For the text-containing cell, return its midpoint in [X, Y] coordinate format. 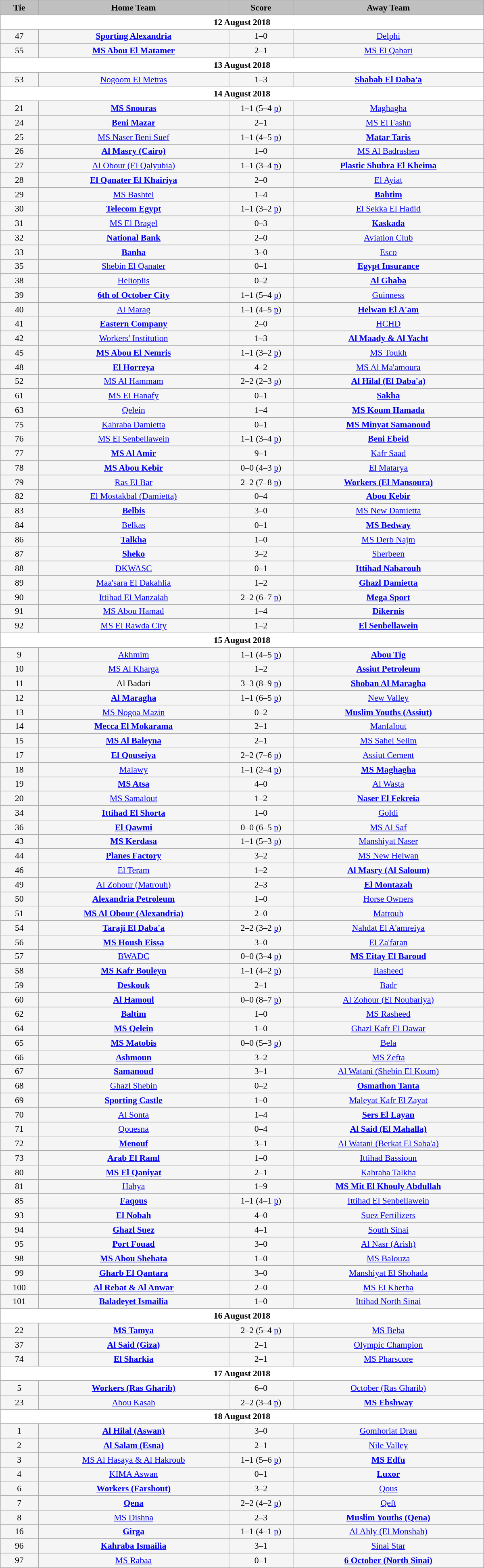
Mecca El Mokarama [134, 726]
Kaskada [388, 224]
MS Mit El Khouly Abdullah [388, 1187]
MS El Bragel [134, 224]
MS Bedway [388, 525]
75 [19, 425]
66 [19, 1057]
Al Hilal (El Daba'a) [388, 381]
Al Said (Giza) [134, 1345]
8 [19, 1518]
Workers' Institution [134, 339]
86 [19, 540]
MS Derb Najm [388, 540]
82 [19, 496]
KIMA Aswan [134, 1474]
El Qouseiya [134, 756]
73 [19, 1158]
MS Al Ma'amoura [388, 367]
Kahraba Talkha [388, 1172]
2–2 (5–4 p) [261, 1331]
74 [19, 1359]
Telecom Egypt [134, 209]
Manfalout [388, 726]
68 [19, 1086]
Baltim [134, 1014]
MS Kafr Bouleyn [134, 971]
Ghazl Kafr El Dawar [388, 1029]
33 [19, 252]
Al Nasr (Arish) [388, 1244]
Esco [388, 252]
31 [19, 224]
El Teram [134, 871]
Qena [134, 1503]
Muslim Youths (Assiut) [388, 712]
26 [19, 151]
Al Watani (Shebin El Koum) [388, 1072]
60 [19, 1000]
23 [19, 1403]
MS Abou El Nemris [134, 353]
Al Ahly (El Monshah) [388, 1532]
El Mostakbal (Damietta) [134, 496]
Gharb El Qantara [134, 1273]
11 [19, 684]
Workers (Farshout) [134, 1489]
83 [19, 511]
0–0 (3–4 p) [261, 957]
MS New Helwan [388, 856]
Al Zohour (Matrouh) [134, 885]
Ghazl Suez [134, 1230]
76 [19, 439]
DKWASC [134, 569]
18 [19, 770]
MS Toukh [388, 353]
30 [19, 209]
Al Obour (El Qalyubia) [134, 166]
Matar Taris [388, 137]
97 [19, 1561]
MS Koum Hamada [388, 410]
29 [19, 195]
Sporting Castle [134, 1101]
MS Al Kharga [134, 669]
Nile Valley [388, 1446]
49 [19, 885]
MS Tamya [134, 1331]
Helioplis [134, 281]
53 [19, 80]
MS Abou Shehata [134, 1259]
Ghazl Shebin [134, 1086]
MS El Hanafy [134, 396]
Helwan El A'am [388, 310]
Ras El Bar [134, 482]
MS Al Obour (Alexandria) [134, 914]
MS Nogoa Mazin [134, 712]
14 [19, 726]
MS New Damietta [388, 511]
45 [19, 353]
Nahdat El A'amreiya [388, 928]
2–2 (3–2 p) [261, 928]
79 [19, 482]
70 [19, 1115]
Horse Owners [388, 899]
41 [19, 324]
38 [19, 281]
59 [19, 986]
October (Ras Gharib) [388, 1388]
9 [19, 655]
7 [19, 1503]
99 [19, 1273]
2–2 (7–8 p) [261, 482]
Muslim Youths (Qena) [388, 1518]
Abou Kebir [388, 496]
Tie [19, 8]
El Za'faran [388, 942]
90 [19, 597]
Suez Fertilizers [388, 1216]
13 August 2018 [242, 65]
62 [19, 1014]
12 August 2018 [242, 22]
Al Masry (Cairo) [134, 151]
17 August 2018 [242, 1374]
63 [19, 410]
Al Hilal (Aswan) [134, 1431]
Ittihad El Senbellawein [388, 1201]
Score [261, 8]
Plastic Shubra El Kheima [388, 166]
3 [19, 1460]
MS Atsa [134, 784]
Al Salam (Esna) [134, 1446]
25 [19, 137]
MS Maghagha [388, 770]
Qous [388, 1489]
28 [19, 180]
36 [19, 827]
Manshiyat Naser [388, 842]
Al Maragha [134, 698]
El Horreya [134, 367]
MS Al Badrashen [388, 151]
51 [19, 914]
27 [19, 166]
2–2 (4–2 p) [261, 1503]
61 [19, 396]
Workers (Ras Gharib) [134, 1388]
Manshiyat El Shohada [388, 1273]
Matrouh [388, 914]
MS El Kherba [388, 1287]
Away Team [388, 8]
Sakha [388, 396]
MS Bashtel [134, 195]
Maa'sara El Dakahlia [134, 583]
MS El Qabari [388, 51]
Faqous [134, 1201]
78 [19, 468]
85 [19, 1201]
10 [19, 669]
El Qawmi [134, 827]
Beni Mazar [134, 123]
MS Edfu [388, 1460]
MS Eitay El Baroud [388, 957]
77 [19, 454]
3–3 (8–9 p) [261, 684]
MS Pharscore [388, 1359]
Mega Sport [388, 597]
Al Hamoul [134, 1000]
Kahraba Damietta [134, 425]
MS El Fashn [388, 123]
MS Snouras [134, 109]
Osmathon Tanta [388, 1086]
87 [19, 554]
16 August 2018 [242, 1316]
40 [19, 310]
84 [19, 525]
Al Marag [134, 310]
57 [19, 957]
Assiut Cement [388, 756]
54 [19, 928]
MS Naser Beni Suef [134, 137]
HCHD [388, 324]
Shebin El Qanater [134, 266]
Badr [388, 986]
1–9 [261, 1187]
4–1 [261, 1230]
14 August 2018 [242, 94]
43 [19, 842]
Taraji El Daba'a [134, 928]
MS Housh Eissa [134, 942]
El Qanater El Khairiya [134, 180]
0–3 [261, 224]
89 [19, 583]
MS Al Amir [134, 454]
35 [19, 266]
64 [19, 1029]
Rasheed [388, 971]
MS Dishna [134, 1518]
Bela [388, 1043]
MS Rabaa [134, 1561]
Arab El Raml [134, 1158]
81 [19, 1187]
Luxor [388, 1474]
New Valley [388, 698]
Shoban Al Maragha [388, 684]
0–0 (5–3 p) [261, 1043]
Shabab El Daba'a [388, 80]
39 [19, 295]
Ashmoun [134, 1057]
Assiut Petroleum [388, 669]
95 [19, 1244]
101 [19, 1302]
El Sharkia [134, 1359]
Goldi [388, 813]
El Ayiat [388, 180]
15 August 2018 [242, 641]
Sers El Layan [388, 1115]
Bahtim [388, 195]
37 [19, 1345]
96 [19, 1546]
Al Watani (Berkat El Saba'a) [388, 1144]
MS Samalout [134, 799]
92 [19, 626]
6 October (North Sinai) [388, 1561]
Planes Factory [134, 856]
94 [19, 1230]
Al Ghaba [388, 281]
Ittihad El Manzalah [134, 597]
El Sekka El Hadid [388, 209]
12 [19, 698]
1–1 (2–4 p) [261, 770]
91 [19, 611]
El Matarya [388, 468]
2 [19, 1446]
2–2 (6–7 p) [261, 597]
Sporting Alexandria [134, 36]
MS Abou Hamad [134, 611]
MS Minyat Samanoud [388, 425]
56 [19, 942]
1–1 (6–5 p) [261, 698]
Home Team [134, 8]
47 [19, 36]
Qelein [134, 410]
9–1 [261, 454]
Olympic Champion [388, 1345]
MS Kerdasa [134, 842]
MS Rasheed [388, 1014]
El Montazah [388, 885]
Banha [134, 252]
52 [19, 381]
Gomhoriat Drau [388, 1431]
0–0 (4–3 p) [261, 468]
65 [19, 1043]
Ittihad Bassioun [388, 1158]
Kahraba Ismailia [134, 1546]
Ghazl Damietta [388, 583]
71 [19, 1129]
13 [19, 712]
Akhmim [134, 655]
1–1 (5–6 p) [261, 1460]
24 [19, 123]
22 [19, 1331]
MS Al Baleyna [134, 741]
4 [19, 1474]
MS Beba [388, 1331]
El Nobah [134, 1216]
20 [19, 799]
Aviation Club [388, 238]
Ittihad North Sinai [388, 1302]
Belkas [134, 525]
South Sinai [388, 1230]
88 [19, 569]
17 [19, 756]
Qouesna [134, 1129]
18 August 2018 [242, 1417]
Abou Tig [388, 655]
5 [19, 1388]
MS Qelein [134, 1029]
Al Rebat & Al Anwar [134, 1287]
4–2 [261, 367]
Talkha [134, 540]
44 [19, 856]
Egypt Insurance [388, 266]
MS Ebshway [388, 1403]
93 [19, 1216]
2–2 (2–3 p) [261, 381]
67 [19, 1072]
2–2 (3–4 p) [261, 1403]
0–0 (8–7 p) [261, 1000]
MS Sahel Selim [388, 741]
1–1 (4–2 p) [261, 971]
0–0 (6–5 p) [261, 827]
MS Abou Kebir [134, 468]
National Bank [134, 238]
Naser El Fekreia [388, 799]
34 [19, 813]
80 [19, 1172]
55 [19, 51]
32 [19, 238]
Maleyat Kafr El Zayat [388, 1101]
Abou Kasah [134, 1403]
Maghagha [388, 109]
1–1 (5–3 p) [261, 842]
Delphi [388, 36]
Al Sonta [134, 1115]
50 [19, 899]
MS Al Hasaya & Al Hakroub [134, 1460]
Beni Ebeid [388, 439]
Al Wasta [388, 784]
Ittihad Nabarouh [388, 569]
6 [19, 1489]
Alexandria Petroleum [134, 899]
Samanoud [134, 1072]
6–0 [261, 1388]
19 [19, 784]
MS El Qaniyat [134, 1172]
Workers (El Mansoura) [388, 482]
El Senbellawein [388, 626]
58 [19, 971]
48 [19, 367]
MS El Rawda City [134, 626]
16 [19, 1532]
6th of October City [134, 295]
MS Zefta [388, 1057]
Sherbeen [388, 554]
MS Al Saf [388, 827]
Sheko [134, 554]
MS Matobis [134, 1043]
Al Masry (Al Saloum) [388, 871]
Kafr Saad [388, 454]
Baladeyet Ismailia [134, 1302]
Malawy [134, 770]
Qeft [388, 1503]
2–2 (7–6 p) [261, 756]
Hahya [134, 1187]
Ittihad El Shorta [134, 813]
Girga [134, 1532]
MS Abou El Matamer [134, 51]
1 [19, 1431]
Al Badari [134, 684]
Belbis [134, 511]
69 [19, 1101]
Dikernis [388, 611]
BWADC [134, 957]
Menouf [134, 1144]
Deskouk [134, 986]
Sinai Star [388, 1546]
72 [19, 1144]
Port Fouad [134, 1244]
98 [19, 1259]
100 [19, 1287]
46 [19, 871]
Al Said (El Mahalla) [388, 1129]
15 [19, 741]
21 [19, 109]
MS El Senbellawein [134, 439]
Nogoom El Metras [134, 80]
Al Zohour (El Noubariya) [388, 1000]
MS Al Hammam [134, 381]
Eastern Company [134, 324]
Al Maady & Al Yacht [388, 339]
Guinness [388, 295]
MS Balouza [388, 1259]
42 [19, 339]
